Locate the cell with the specified text and output its [X, Y] center coordinate. 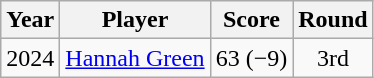
Player [135, 20]
Round [333, 20]
Score [252, 20]
2024 [30, 58]
Year [30, 20]
Hannah Green [135, 58]
63 (−9) [252, 58]
3rd [333, 58]
